Determine the (X, Y) coordinate at the center of the cell enclosing the given text.  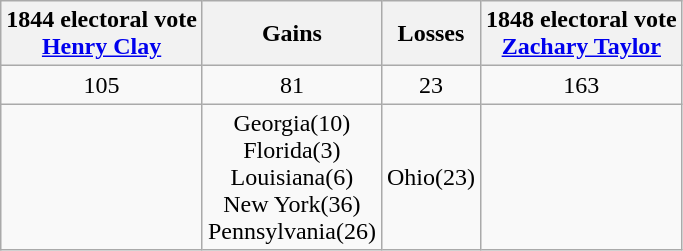
Gains (292, 34)
81 (292, 85)
Losses (430, 34)
1848 electoral voteZachary Taylor (581, 34)
163 (581, 85)
Georgia(10)Florida(3)Louisiana(6)New York(36)Pennsylvania(26) (292, 177)
105 (102, 85)
Ohio(23) (430, 177)
1844 electoral voteHenry Clay (102, 34)
23 (430, 85)
